Determine the [X, Y] coordinate at the center of the cell enclosing the given text.  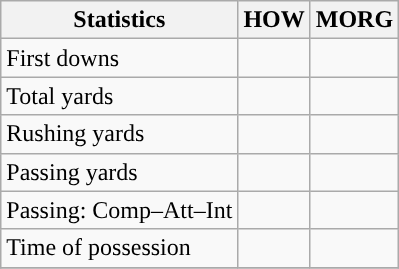
Passing yards [120, 172]
Total yards [120, 96]
HOW [274, 20]
Time of possession [120, 248]
Statistics [120, 20]
Rushing yards [120, 134]
MORG [354, 20]
Passing: Comp–Att–Int [120, 210]
First downs [120, 58]
